Return (x, y) of the center of cell containing provided text 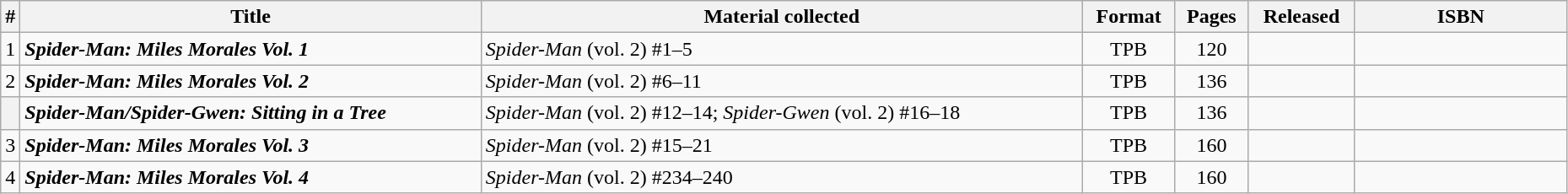
Spider-Man/Spider-Gwen: Sitting in a Tree (251, 113)
Spider-Man (vol. 2) #6–11 (781, 81)
ISBN (1461, 17)
Pages (1211, 17)
Spider-Man: Miles Morales Vol. 2 (251, 81)
Spider-Man (vol. 2) #15–21 (781, 145)
# (10, 17)
Spider-Man: Miles Morales Vol. 1 (251, 49)
Spider-Man (vol. 2) #234–240 (781, 177)
1 (10, 49)
Released (1302, 17)
Format (1129, 17)
3 (10, 145)
Spider-Man: Miles Morales Vol. 4 (251, 177)
120 (1211, 49)
Title (251, 17)
Spider-Man (vol. 2) #12–14; Spider-Gwen (vol. 2) #16–18 (781, 113)
Spider-Man (vol. 2) #1–5 (781, 49)
Material collected (781, 17)
Spider-Man: Miles Morales Vol. 3 (251, 145)
2 (10, 81)
4 (10, 177)
